Detect which cell encompasses the target text, then output its [X, Y] center coordinate. 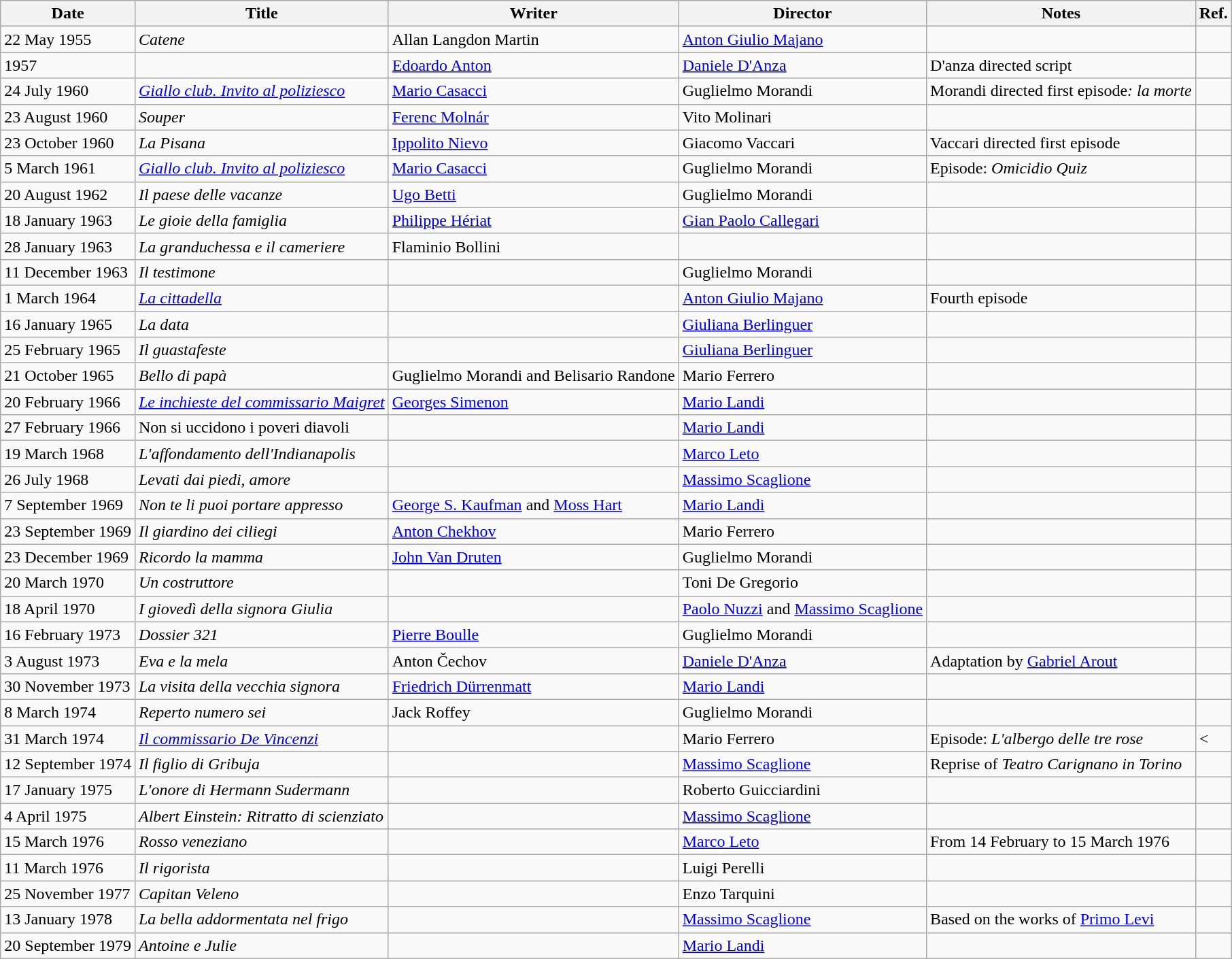
12 September 1974 [68, 764]
Adaptation by Gabriel Arout [1061, 660]
Writer [533, 14]
Il commissario De Vincenzi [261, 738]
11 December 1963 [68, 272]
16 February 1973 [68, 635]
Ugo Betti [533, 195]
13 January 1978 [68, 920]
Bello di papà [261, 376]
Edoardo Anton [533, 65]
Dossier 321 [261, 635]
26 July 1968 [68, 479]
20 September 1979 [68, 945]
5 March 1961 [68, 169]
< [1213, 738]
Rosso veneziano [261, 842]
18 April 1970 [68, 609]
31 March 1974 [68, 738]
Antoine e Julie [261, 945]
17 January 1975 [68, 790]
John Van Druten [533, 557]
Ferenc Molnár [533, 117]
19 March 1968 [68, 454]
D'anza directed script [1061, 65]
3 August 1973 [68, 660]
Capitan Veleno [261, 894]
Le gioie della famiglia [261, 220]
18 January 1963 [68, 220]
Le inchieste del commissario Maigret [261, 402]
Title [261, 14]
Episode: Omicidio Quiz [1061, 169]
Director [802, 14]
La data [261, 324]
Guglielmo Morandi and Belisario Randone [533, 376]
Il testimone [261, 272]
Catene [261, 39]
27 February 1966 [68, 428]
La visita della vecchia signora [261, 686]
1957 [68, 65]
Ref. [1213, 14]
Toni De Gregorio [802, 583]
30 November 1973 [68, 686]
16 January 1965 [68, 324]
1 March 1964 [68, 298]
Il guastafeste [261, 350]
Roberto Guicciardini [802, 790]
Souper [261, 117]
Un costruttore [261, 583]
Giacomo Vaccari [802, 143]
23 September 1969 [68, 531]
20 August 1962 [68, 195]
Eva e la mela [261, 660]
Anton Čechov [533, 660]
7 September 1969 [68, 505]
25 February 1965 [68, 350]
Enzo Tarquini [802, 894]
Luigi Perelli [802, 868]
Fourth episode [1061, 298]
Pierre Boulle [533, 635]
Based on the works of Primo Levi [1061, 920]
Friedrich Dürrenmatt [533, 686]
8 March 1974 [68, 712]
Levati dai piedi, amore [261, 479]
Georges Simenon [533, 402]
L'onore di Hermann Sudermann [261, 790]
I giovedì della signora Giulia [261, 609]
Non te li puoi portare appresso [261, 505]
22 May 1955 [68, 39]
Albert Einstein: Ritratto di scienziato [261, 816]
Ippolito Nievo [533, 143]
28 January 1963 [68, 246]
Date [68, 14]
23 October 1960 [68, 143]
La Pisana [261, 143]
Non si uccidono i poveri diavoli [261, 428]
20 February 1966 [68, 402]
Gian Paolo Callegari [802, 220]
Allan Langdon Martin [533, 39]
L'affondamento dell'Indianapolis [261, 454]
Philippe Hériat [533, 220]
Vaccari directed first episode [1061, 143]
Flaminio Bollini [533, 246]
4 April 1975 [68, 816]
Anton Chekhov [533, 531]
La cittadella [261, 298]
11 March 1976 [68, 868]
Reperto numero sei [261, 712]
La granduchessa e il cameriere [261, 246]
Il figlio di Gribuja [261, 764]
Jack Roffey [533, 712]
George S. Kaufman and Moss Hart [533, 505]
20 March 1970 [68, 583]
Morandi directed first episode: la morte [1061, 91]
25 November 1977 [68, 894]
Ricordo la mamma [261, 557]
From 14 February to 15 March 1976 [1061, 842]
Vito Molinari [802, 117]
Paolo Nuzzi and Massimo Scaglione [802, 609]
23 August 1960 [68, 117]
La bella addormentata nel frigo [261, 920]
Il paese delle vacanze [261, 195]
Notes [1061, 14]
Il rigorista [261, 868]
Episode: L'albergo delle tre rose [1061, 738]
24 July 1960 [68, 91]
Il giardino dei ciliegi [261, 531]
Reprise of Teatro Carignano in Torino [1061, 764]
15 March 1976 [68, 842]
23 December 1969 [68, 557]
21 October 1965 [68, 376]
